Return the (X, Y) coordinate for the center point of the cell that contains the specified text.  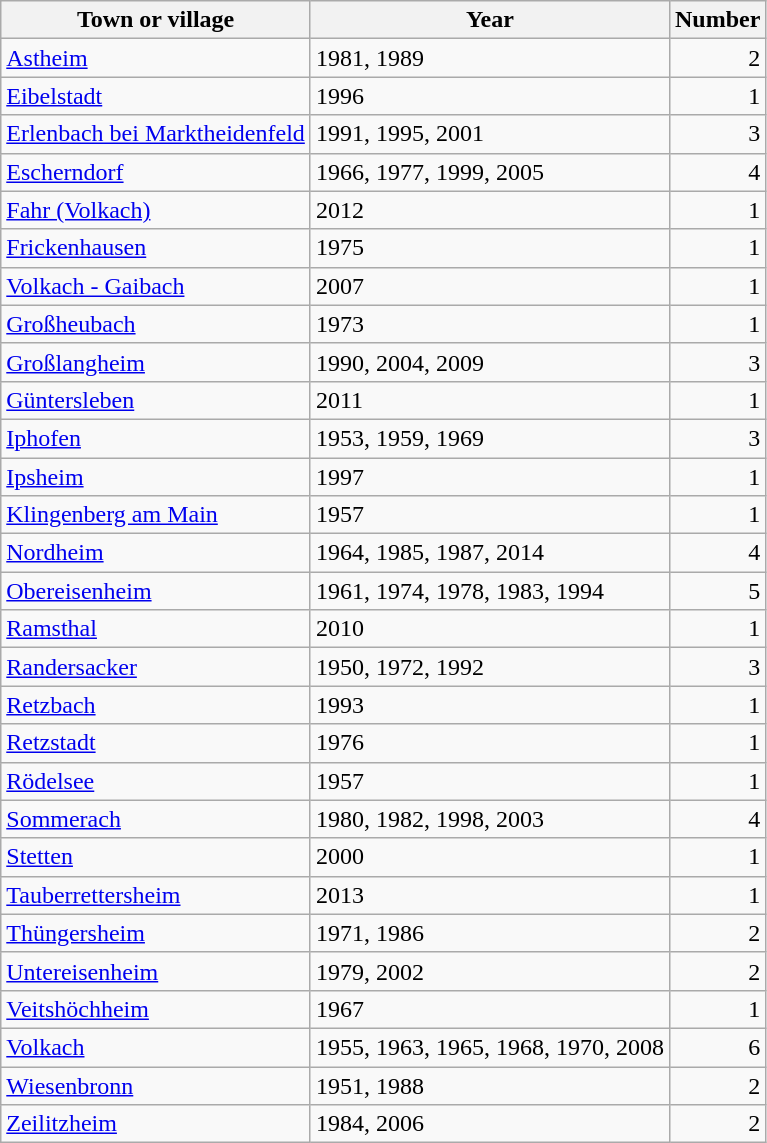
Stetten (156, 857)
1991, 1995, 2001 (490, 134)
1953, 1959, 1969 (490, 438)
1990, 2004, 2009 (490, 362)
Großheubach (156, 324)
Untereisenheim (156, 971)
Erlenbach bei Marktheidenfeld (156, 134)
1975 (490, 248)
Year (490, 20)
Eibelstadt (156, 96)
Thüngersheim (156, 933)
1981, 1989 (490, 58)
Iphofen (156, 438)
Frickenhausen (156, 248)
Nordheim (156, 553)
Escherndorf (156, 172)
Volkach - Gaibach (156, 286)
1964, 1985, 1987, 2014 (490, 553)
1966, 1977, 1999, 2005 (490, 172)
Volkach (156, 1047)
Ramsthal (156, 629)
Retzstadt (156, 743)
1967 (490, 1009)
1996 (490, 96)
Sommerach (156, 819)
Klingenberg am Main (156, 515)
1993 (490, 705)
1984, 2006 (490, 1124)
Town or village (156, 20)
Veitshöchheim (156, 1009)
Güntersleben (156, 400)
Randersacker (156, 667)
Tauberrettersheim (156, 895)
2011 (490, 400)
Fahr (Volkach) (156, 210)
Number (717, 20)
1971, 1986 (490, 933)
Retzbach (156, 705)
2010 (490, 629)
2000 (490, 857)
1961, 1974, 1978, 1983, 1994 (490, 591)
Wiesenbronn (156, 1085)
1951, 1988 (490, 1085)
Astheim (156, 58)
Ipsheim (156, 477)
6 (717, 1047)
1997 (490, 477)
1976 (490, 743)
1973 (490, 324)
2007 (490, 286)
Rödelsee (156, 781)
2012 (490, 210)
1950, 1972, 1992 (490, 667)
Zeilitzheim (156, 1124)
1979, 2002 (490, 971)
1955, 1963, 1965, 1968, 1970, 2008 (490, 1047)
5 (717, 591)
Obereisenheim (156, 591)
2013 (490, 895)
Großlangheim (156, 362)
1980, 1982, 1998, 2003 (490, 819)
